For the text-containing cell, return its midpoint in [x, y] coordinate format. 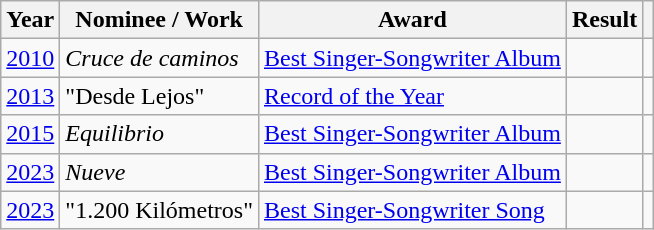
Nueve [160, 172]
Nominee / Work [160, 20]
"1.200 Kilómetros" [160, 210]
2010 [30, 58]
"Desde Lejos" [160, 96]
Result [604, 20]
Best Singer-Songwriter Song [412, 210]
Year [30, 20]
Equilibrio [160, 134]
Record of the Year [412, 96]
2015 [30, 134]
2013 [30, 96]
Cruce de caminos [160, 58]
Award [412, 20]
